Provide the (X, Y) coordinate of the cell's center where the given text is located.  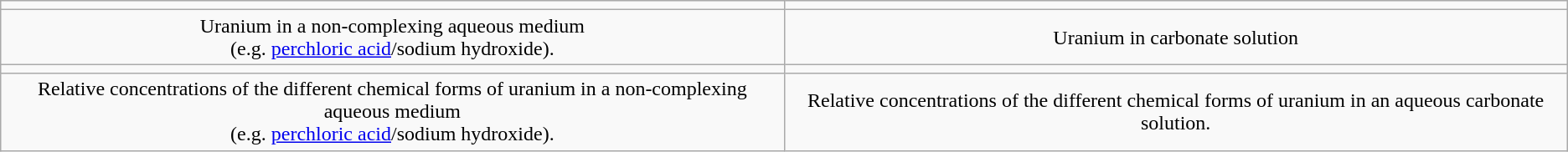
Uranium in a non-complexing aqueous medium(e.g. perchloric acid/sodium hydroxide). (392, 37)
Relative concentrations of the different chemical forms of uranium in an aqueous carbonate solution. (1176, 112)
Uranium in carbonate solution (1176, 37)
Relative concentrations of the different chemical forms of uranium in a non-complexing aqueous medium(e.g. perchloric acid/sodium hydroxide). (392, 112)
